For the text-containing cell, return its midpoint in (X, Y) coordinate format. 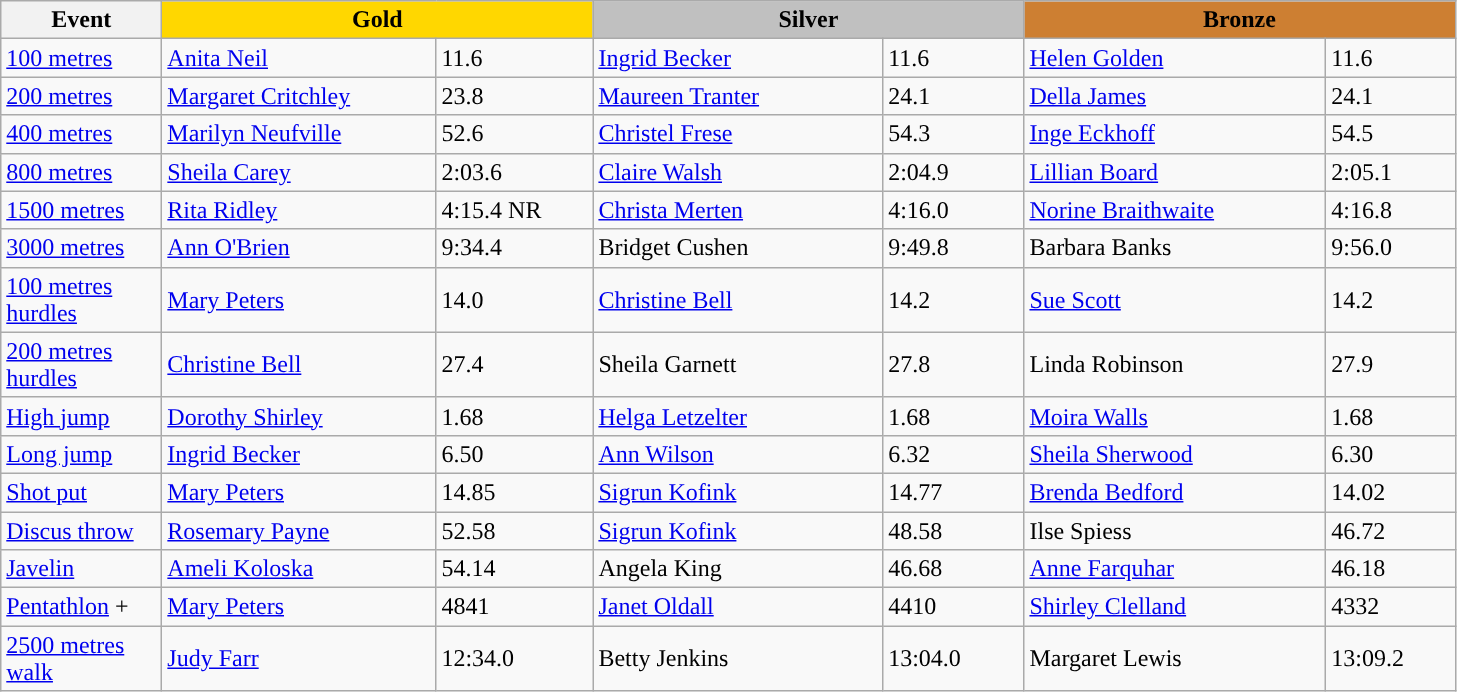
Helen Golden (1175, 58)
4:16.0 (954, 210)
High jump (82, 416)
2500 metres walk (82, 658)
4332 (1390, 607)
6.50 (514, 454)
Rita Ridley (299, 210)
800 metres (82, 172)
9:49.8 (954, 248)
Long jump (82, 454)
Pentathlon + (82, 607)
Shirley Clelland (1175, 607)
Ann O'Brien (299, 248)
Betty Jenkins (738, 658)
Shot put (82, 492)
100 metres hurdles (82, 300)
Bronze (1240, 20)
52.58 (514, 531)
Claire Walsh (738, 172)
14.77 (954, 492)
4841 (514, 607)
2:05.1 (1390, 172)
14.85 (514, 492)
Silver (808, 20)
Ameli Koloska (299, 569)
27.4 (514, 364)
9:56.0 (1390, 248)
6.30 (1390, 454)
Christa Merten (738, 210)
3000 metres (82, 248)
14.02 (1390, 492)
9:34.4 (514, 248)
Event (82, 20)
1500 metres (82, 210)
Barbara Banks (1175, 248)
46.18 (1390, 569)
23.8 (514, 96)
46.68 (954, 569)
Moira Walls (1175, 416)
Brenda Bedford (1175, 492)
27.9 (1390, 364)
100 metres (82, 58)
Linda Robinson (1175, 364)
Discus throw (82, 531)
4:16.8 (1390, 210)
14.0 (514, 300)
46.72 (1390, 531)
Angela King (738, 569)
Della James (1175, 96)
2:03.6 (514, 172)
Gold (378, 20)
Sue Scott (1175, 300)
Ilse Spiess (1175, 531)
27.8 (954, 364)
Lillian Board (1175, 172)
Norine Braithwaite (1175, 210)
52.6 (514, 134)
Javelin (82, 569)
54.14 (514, 569)
4:15.4 NR (514, 210)
Sheila Carey (299, 172)
Bridget Cushen (738, 248)
Sheila Garnett (738, 364)
Marilyn Neufville (299, 134)
Dorothy Shirley (299, 416)
Maureen Tranter (738, 96)
2:04.9 (954, 172)
Janet Oldall (738, 607)
12:34.0 (514, 658)
400 metres (82, 134)
Ann Wilson (738, 454)
Anne Farquhar (1175, 569)
13:09.2 (1390, 658)
Margaret Critchley (299, 96)
Anita Neil (299, 58)
6.32 (954, 454)
Inge Eckhoff (1175, 134)
Judy Farr (299, 658)
13:04.0 (954, 658)
Margaret Lewis (1175, 658)
200 metres (82, 96)
54.5 (1390, 134)
Christel Frese (738, 134)
200 metres hurdles (82, 364)
4410 (954, 607)
48.58 (954, 531)
Sheila Sherwood (1175, 454)
54.3 (954, 134)
Rosemary Payne (299, 531)
Helga Letzelter (738, 416)
